Search for the cell housing the specified text and yield its [x, y] center coordinate. 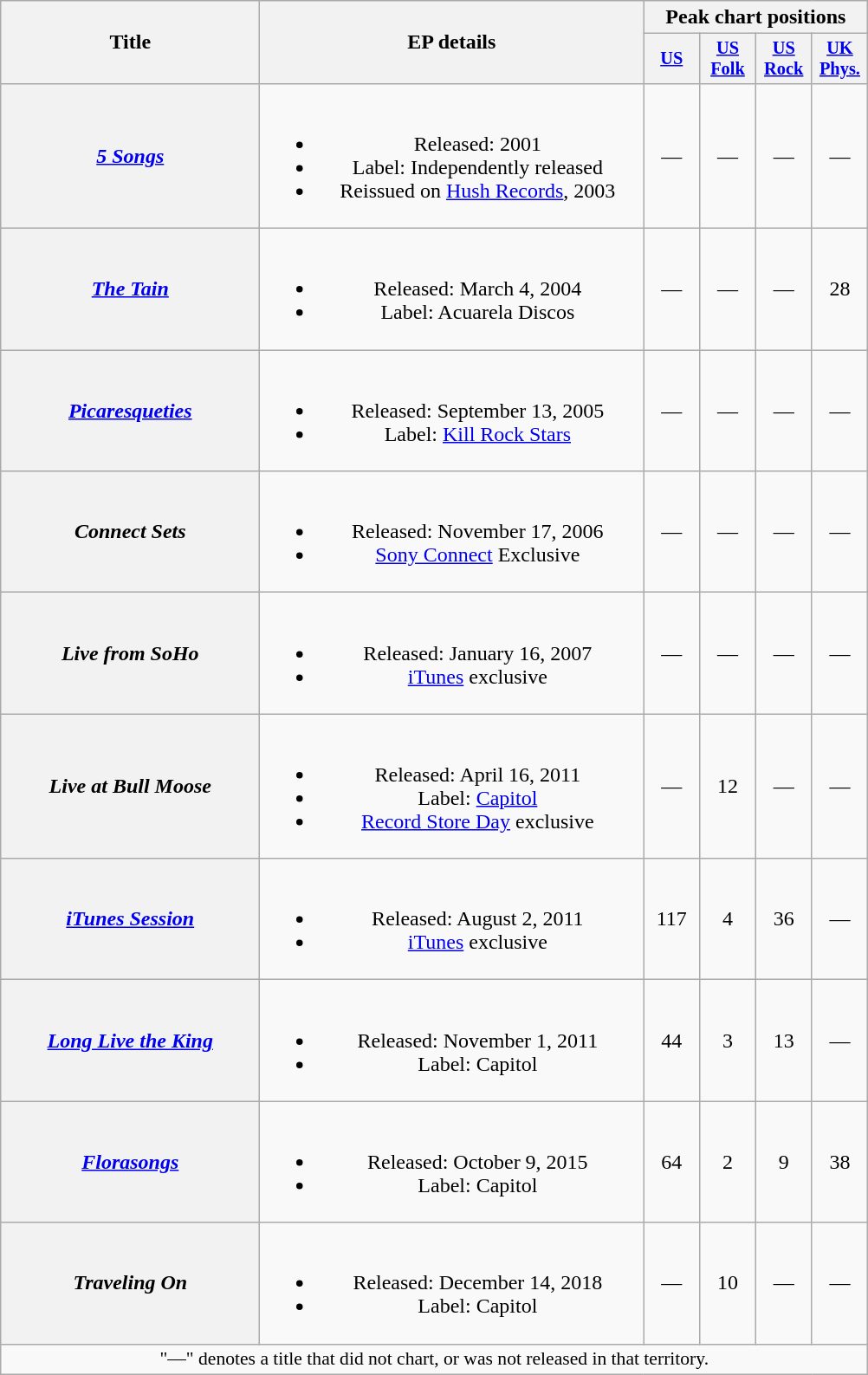
Picaresqueties [130, 411]
28 [840, 289]
US [672, 59]
Florasongs [130, 1162]
Live from SoHo [130, 653]
Released: 2001Label: Independently releasedReissued on Hush Records, 2003 [452, 156]
64 [672, 1162]
Released: November 17, 2006Sony Connect Exclusive [452, 532]
UKPhys. [840, 59]
USRock [783, 59]
12 [728, 787]
13 [783, 1041]
The Tain [130, 289]
Released: December 14, 2018Label: Capitol [452, 1283]
EP details [452, 42]
10 [728, 1283]
USFolk [728, 59]
4 [728, 919]
38 [840, 1162]
44 [672, 1041]
Long Live the King [130, 1041]
Released: April 16, 2011Label: CapitolRecord Store Day exclusive [452, 787]
"—" denotes a title that did not chart, or was not released in that territory. [435, 1359]
Live at Bull Moose [130, 787]
Released: March 4, 2004Label: Acuarela Discos [452, 289]
iTunes Session [130, 919]
117 [672, 919]
5 Songs [130, 156]
Released: October 9, 2015Label: Capitol [452, 1162]
Traveling On [130, 1283]
Peak chart positions [755, 17]
Released: August 2, 2011iTunes exclusive [452, 919]
Released: November 1, 2011Label: Capitol [452, 1041]
Released: January 16, 2007iTunes exclusive [452, 653]
Released: September 13, 2005Label: Kill Rock Stars [452, 411]
Connect Sets [130, 532]
3 [728, 1041]
2 [728, 1162]
36 [783, 919]
Title [130, 42]
9 [783, 1162]
